Find where the given text appears and provide that cell's center as [x, y] coordinate. 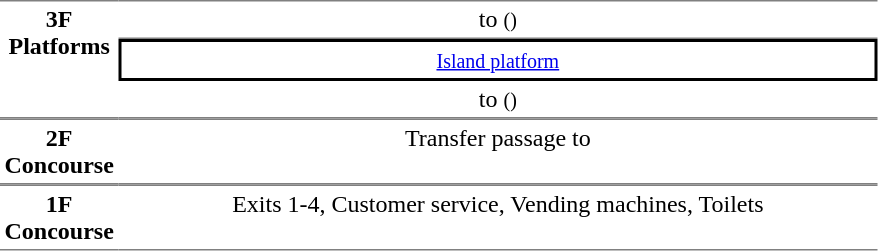
Transfer passage to [498, 151]
2FConcourse [59, 151]
1FConcourse [59, 217]
3FPlatforms [59, 59]
Island platform [498, 60]
Exits 1-4, Customer service, Vending machines, Toilets [498, 217]
